Output the [x, y] coordinate of the center of the cell containing the given text.  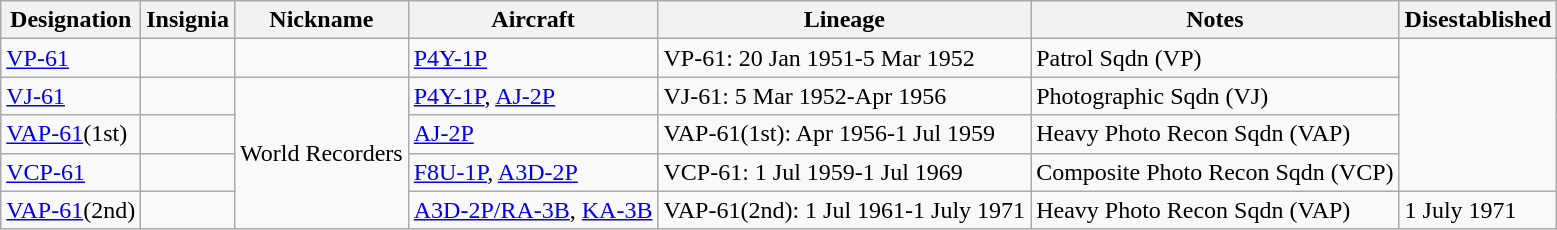
A3D-2P/RA-3B, KA-3B [533, 210]
Lineage [844, 20]
AJ-2P [533, 134]
VJ-61 [71, 96]
Insignia [188, 20]
VAP-61(2nd): 1 Jul 1961-1 July 1971 [844, 210]
VAP-61(1st): Apr 1956-1 Jul 1959 [844, 134]
Photographic Sqdn (VJ) [1215, 96]
World Recorders [321, 153]
VCP-61 [71, 172]
Notes [1215, 20]
1 July 1971 [1478, 210]
VAP-61(2nd) [71, 210]
VJ-61: 5 Mar 1952-Apr 1956 [844, 96]
Nickname [321, 20]
P4Y-1P, AJ-2P [533, 96]
Composite Photo Recon Sqdn (VCP) [1215, 172]
Aircraft [533, 20]
VCP-61: 1 Jul 1959-1 Jul 1969 [844, 172]
Disestablished [1478, 20]
F8U-1P, A3D-2P [533, 172]
Patrol Sqdn (VP) [1215, 58]
VP-61 [71, 58]
VP-61: 20 Jan 1951-5 Mar 1952 [844, 58]
Designation [71, 20]
VAP-61(1st) [71, 134]
P4Y-1P [533, 58]
